Detect which cell encompasses the target text, then output its (X, Y) center coordinate. 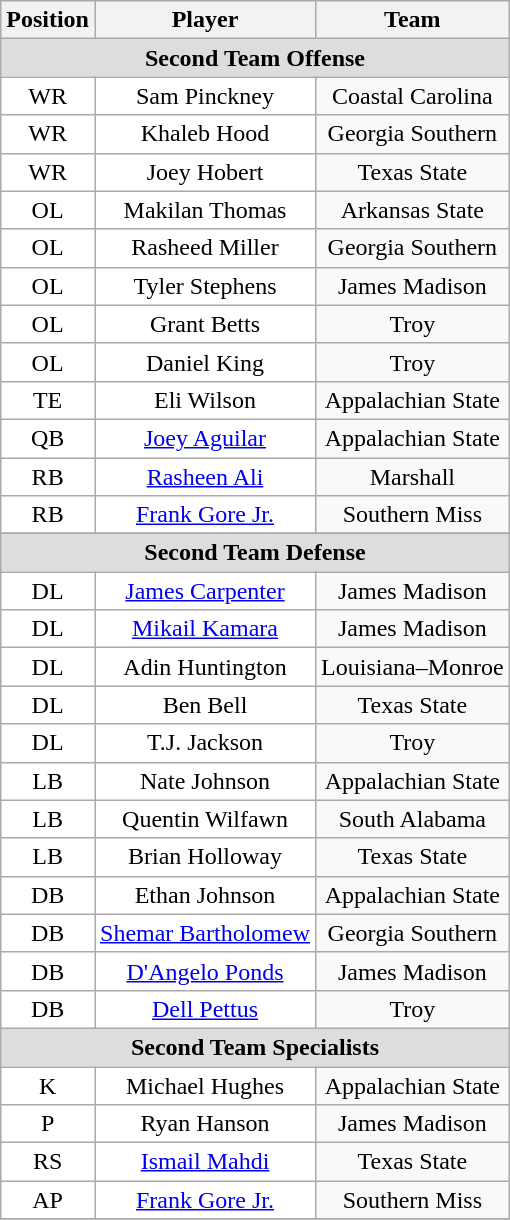
Joey Aguilar (204, 438)
P (48, 1124)
D'Angelo Ponds (204, 971)
Ismail Mahdi (204, 1162)
South Alabama (413, 819)
K (48, 1085)
Marshall (413, 477)
Second Team Offense (255, 58)
Quentin Wilfawn (204, 819)
Rasheen Ali (204, 477)
Michael Hughes (204, 1085)
RS (48, 1162)
Sam Pinckney (204, 96)
Second Team Specialists (255, 1047)
Nate Johnson (204, 781)
James Carpenter (204, 591)
Mikail Kamara (204, 629)
Dell Pettus (204, 1009)
Ben Bell (204, 705)
Arkansas State (413, 210)
Louisiana–Monroe (413, 667)
Eli Wilson (204, 400)
Second Team Defense (255, 553)
Joey Hobert (204, 172)
Ryan Hanson (204, 1124)
Shemar Bartholomew (204, 933)
Adin Huntington (204, 667)
Player (204, 20)
Ethan Johnson (204, 895)
Team (413, 20)
Khaleb Hood (204, 134)
TE (48, 400)
Position (48, 20)
Coastal Carolina (413, 96)
T.J. Jackson (204, 743)
Daniel King (204, 362)
AP (48, 1200)
Brian Holloway (204, 857)
Makilan Thomas (204, 210)
QB (48, 438)
Grant Betts (204, 324)
Tyler Stephens (204, 286)
Rasheed Miller (204, 248)
